Return [X, Y] of the center of cell containing provided text 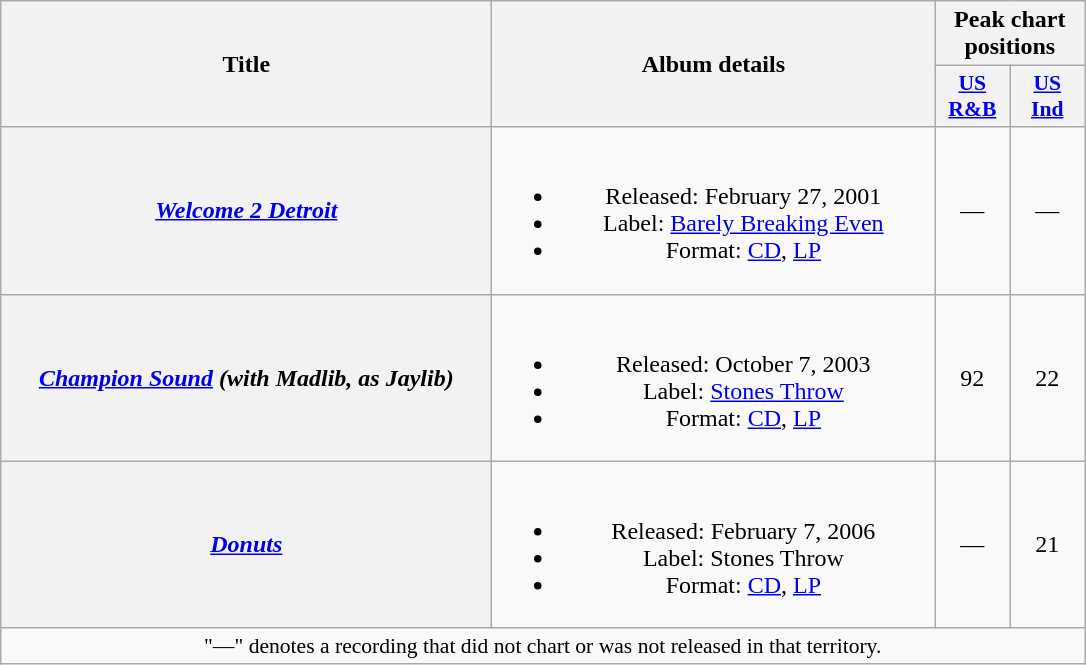
21 [1048, 544]
Title [246, 64]
US R&B [972, 96]
Donuts [246, 544]
Welcome 2 Detroit [246, 210]
Released: February 7, 2006Label: Stones ThrowFormat: CD, LP [714, 544]
22 [1048, 378]
"—" denotes a recording that did not chart or was not released in that territory. [543, 646]
US Ind [1048, 96]
Album details [714, 64]
Champion Sound (with Madlib, as Jaylib) [246, 378]
Released: October 7, 2003Label: Stones ThrowFormat: CD, LP [714, 378]
92 [972, 378]
Peak chart positions [1010, 34]
Released: February 27, 2001Label: Barely Breaking EvenFormat: CD, LP [714, 210]
